Scan for the cell matching the given text and deliver its [x, y] coordinate at center. 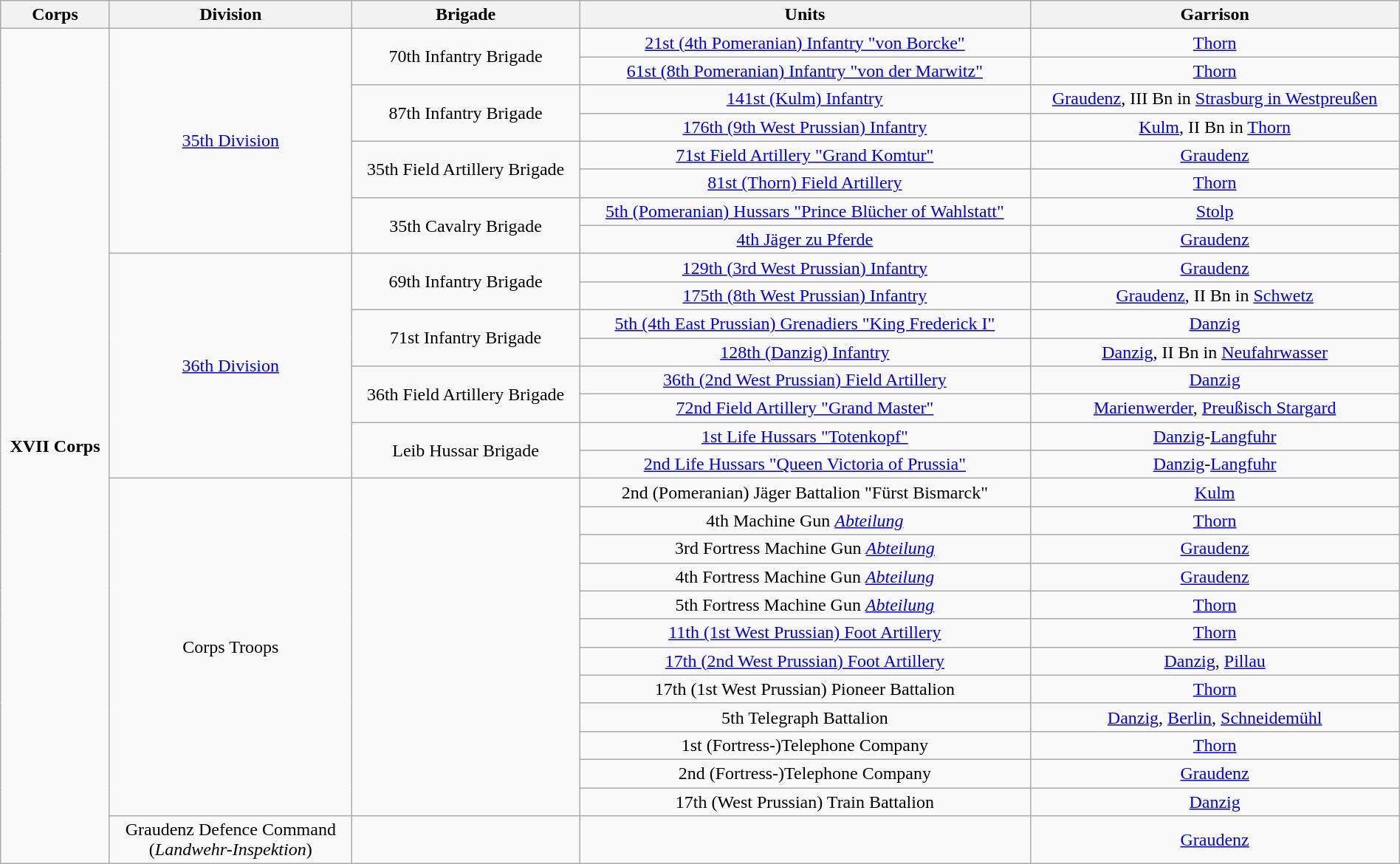
5th (4th East Prussian) Grenadiers "King Frederick I" [805, 323]
Danzig, Berlin, Schneidemühl [1215, 717]
71st Infantry Brigade [465, 337]
Graudenz, III Bn in Strasburg in Westpreußen [1215, 99]
Danzig, II Bn in Neufahrwasser [1215, 352]
Corps Troops [230, 647]
2nd (Pomeranian) Jäger Battalion "Fürst Bismarck" [805, 493]
Marienwerder, Preußisch Stargard [1215, 408]
3rd Fortress Machine Gun Abteilung [805, 549]
XVII Corps [55, 446]
72nd Field Artillery "Grand Master" [805, 408]
Graudenz Defence Command(Landwehr-Inspektion) [230, 840]
2nd (Fortress-)Telephone Company [805, 773]
35th Field Artillery Brigade [465, 169]
17th (1st West Prussian) Pioneer Battalion [805, 689]
129th (3rd West Prussian) Infantry [805, 267]
4th Fortress Machine Gun Abteilung [805, 577]
61st (8th Pomeranian) Infantry "von der Marwitz" [805, 71]
128th (Danzig) Infantry [805, 352]
176th (9th West Prussian) Infantry [805, 127]
Brigade [465, 15]
Units [805, 15]
175th (8th West Prussian) Infantry [805, 295]
81st (Thorn) Field Artillery [805, 183]
141st (Kulm) Infantry [805, 99]
36th Division [230, 366]
Leib Hussar Brigade [465, 450]
17th (2nd West Prussian) Foot Artillery [805, 661]
87th Infantry Brigade [465, 113]
5th (Pomeranian) Hussars "Prince Blücher of Wahlstatt" [805, 211]
70th Infantry Brigade [465, 57]
35th Division [230, 141]
69th Infantry Brigade [465, 281]
Division [230, 15]
Kulm [1215, 493]
5th Telegraph Battalion [805, 717]
Graudenz, II Bn in Schwetz [1215, 295]
36th Field Artillery Brigade [465, 394]
Danzig, Pillau [1215, 661]
2nd Life Hussars "Queen Victoria of Prussia" [805, 464]
Stolp [1215, 211]
4th Machine Gun Abteilung [805, 521]
17th (West Prussian) Train Battalion [805, 801]
1st Life Hussars "Totenkopf" [805, 436]
Corps [55, 15]
11th (1st West Prussian) Foot Artillery [805, 633]
35th Cavalry Brigade [465, 225]
5th Fortress Machine Gun Abteilung [805, 605]
Kulm, II Bn in Thorn [1215, 127]
36th (2nd West Prussian) Field Artillery [805, 380]
1st (Fortress-)Telephone Company [805, 745]
Garrison [1215, 15]
21st (4th Pomeranian) Infantry "von Borcke" [805, 43]
71st Field Artillery "Grand Komtur" [805, 155]
4th Jäger zu Pferde [805, 239]
